Identify which cell holds the provided text, then report its (x, y) central coordinate. 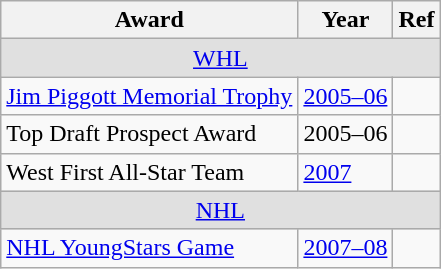
Ref (416, 20)
NHL YoungStars Game (150, 248)
WHL (220, 58)
Year (346, 20)
Jim Piggott Memorial Trophy (150, 96)
Award (150, 20)
West First All-Star Team (150, 172)
Top Draft Prospect Award (150, 134)
2007–08 (346, 248)
2007 (346, 172)
NHL (220, 210)
